Search for the cell housing the specified text and yield its [X, Y] center coordinate. 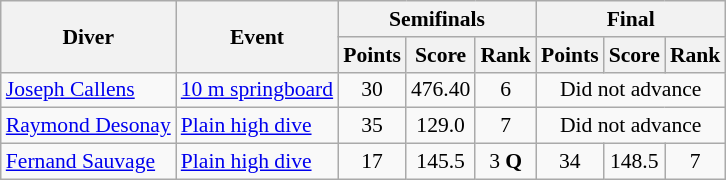
476.40 [440, 90]
17 [372, 162]
3 Q [506, 162]
148.5 [634, 162]
Raymond Desonay [88, 126]
Joseph Callens [88, 90]
34 [570, 162]
30 [372, 90]
35 [372, 126]
145.5 [440, 162]
Fernand Sauvage [88, 162]
Event [257, 36]
Diver [88, 36]
6 [506, 90]
Semifinals [437, 19]
129.0 [440, 126]
10 m springboard [257, 90]
Final [631, 19]
